Output the [X, Y] coordinate of the center of the cell containing the given text.  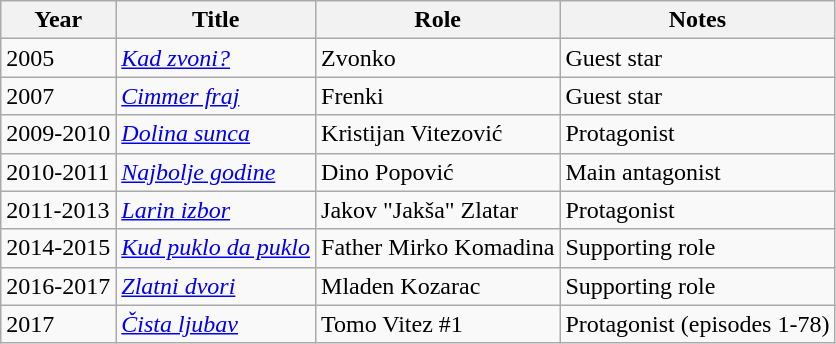
Father Mirko Komadina [438, 248]
Čista ljubav [216, 324]
Notes [698, 20]
2005 [58, 58]
2010-2011 [58, 172]
Year [58, 20]
Title [216, 20]
Kristijan Vitezović [438, 134]
Jakov "Jakša" Zlatar [438, 210]
2011-2013 [58, 210]
2014-2015 [58, 248]
Tomo Vitez #1 [438, 324]
Frenki [438, 96]
2007 [58, 96]
Zlatni dvori [216, 286]
Najbolje godine [216, 172]
Dolina sunca [216, 134]
Main antagonist [698, 172]
Mladen Kozarac [438, 286]
Larin izbor [216, 210]
Role [438, 20]
Kud puklo da puklo [216, 248]
Cimmer fraj [216, 96]
Dino Popović [438, 172]
2009-2010 [58, 134]
Zvonko [438, 58]
Kad zvoni? [216, 58]
2017 [58, 324]
Protagonist (episodes 1-78) [698, 324]
2016-2017 [58, 286]
